Scan for the cell matching the given text and deliver its [X, Y] coordinate at center. 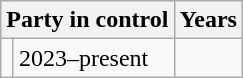
2023–present [94, 58]
Years [208, 20]
Party in control [88, 20]
